Return [x, y] of the center of cell containing provided text 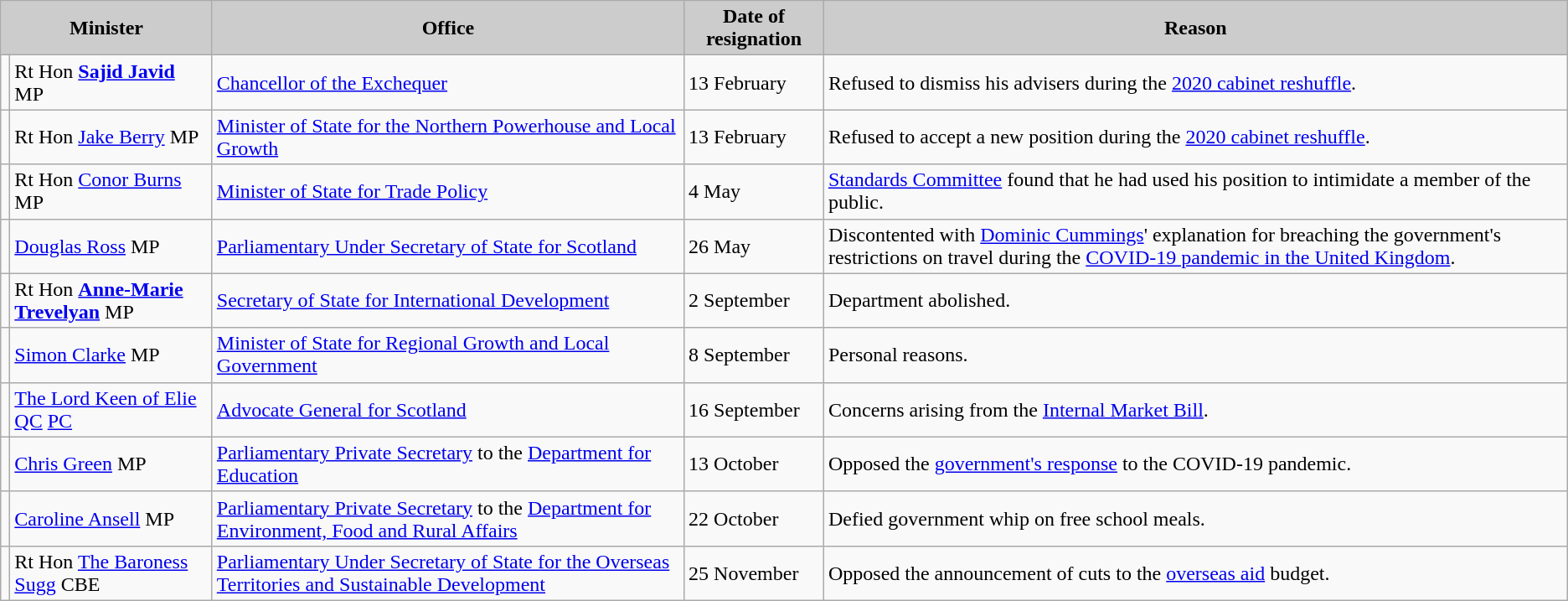
Parliamentary Under Secretary of State for the Overseas Territories and Sustainable Development [447, 573]
26 May [754, 246]
Defied government whip on free school meals. [1195, 518]
Minister [107, 28]
Parliamentary Private Secretary to the Department for Education [447, 464]
Douglas Ross MP [111, 246]
Parliamentary Under Secretary of State for Scotland [447, 246]
The Lord Keen of Elie QC PC [111, 409]
Concerns arising from the Internal Market Bill. [1195, 409]
22 October [754, 518]
Rt Hon Anne-Marie Trevelyan MP [111, 300]
Rt Hon Conor Burns MP [111, 191]
Minister of State for Trade Policy [447, 191]
Personal reasons. [1195, 355]
Rt Hon The Baroness Sugg CBE [111, 573]
Chancellor of the Exchequer [447, 82]
Simon Clarke MP [111, 355]
4 May [754, 191]
Standards Committee found that he had used his position to intimidate a member of the public. [1195, 191]
Rt Hon Jake Berry MP [111, 137]
Advocate General for Scotland [447, 409]
13 October [754, 464]
Date of resignation [754, 28]
Department abolished. [1195, 300]
8 September [754, 355]
Parliamentary Private Secretary to the Department for Environment, Food and Rural Affairs [447, 518]
Refused to dismiss his advisers during the 2020 cabinet reshuffle. [1195, 82]
Office [447, 28]
25 November [754, 573]
Opposed the government's response to the COVID-19 pandemic. [1195, 464]
Minister of State for Regional Growth and Local Government [447, 355]
16 September [754, 409]
Caroline Ansell MP [111, 518]
Secretary of State for International Development [447, 300]
Reason [1195, 28]
Opposed the announcement of cuts to the overseas aid budget. [1195, 573]
Chris Green MP [111, 464]
2 September [754, 300]
Rt Hon Sajid Javid MP [111, 82]
Refused to accept a new position during the 2020 cabinet reshuffle. [1195, 137]
Minister of State for the Northern Powerhouse and Local Growth [447, 137]
